From the cell containing the given text, extract its center point as (X, Y) coordinate. 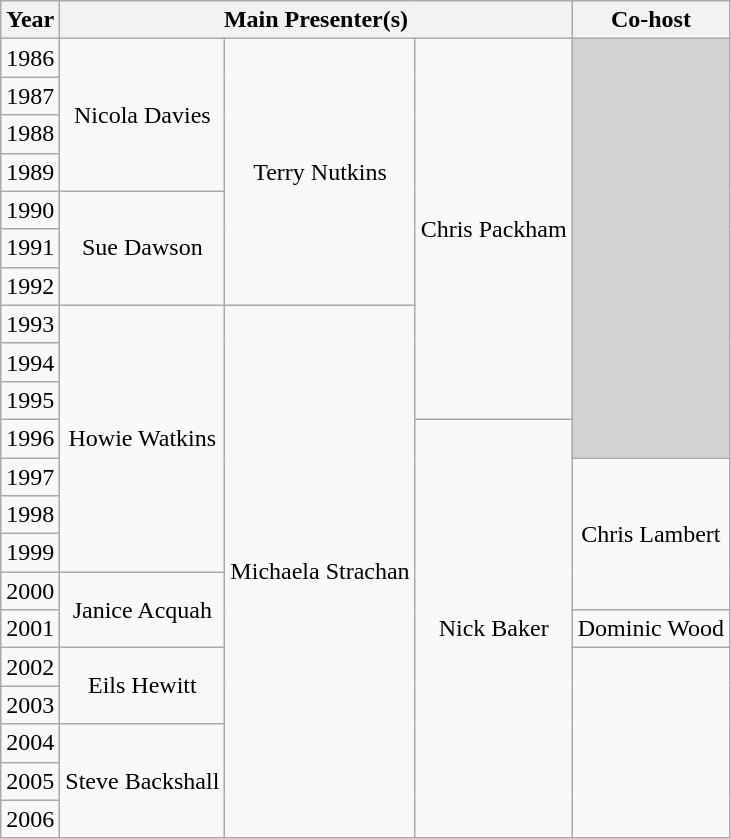
1986 (30, 58)
1993 (30, 324)
1989 (30, 172)
Sue Dawson (142, 248)
Steve Backshall (142, 781)
Dominic Wood (650, 629)
1991 (30, 248)
2006 (30, 819)
2000 (30, 591)
Year (30, 20)
1997 (30, 477)
2002 (30, 667)
Co-host (650, 20)
2003 (30, 705)
Chris Lambert (650, 534)
1992 (30, 286)
1987 (30, 96)
1996 (30, 438)
1995 (30, 400)
Eils Hewitt (142, 686)
2005 (30, 781)
1988 (30, 134)
1990 (30, 210)
1999 (30, 553)
Chris Packham (494, 230)
Nicola Davies (142, 115)
Howie Watkins (142, 438)
2004 (30, 743)
Terry Nutkins (320, 172)
2001 (30, 629)
Nick Baker (494, 628)
Michaela Strachan (320, 572)
1998 (30, 515)
Main Presenter(s) (316, 20)
Janice Acquah (142, 610)
1994 (30, 362)
